Return the (x, y) coordinate for the center point of the cell that contains the specified text.  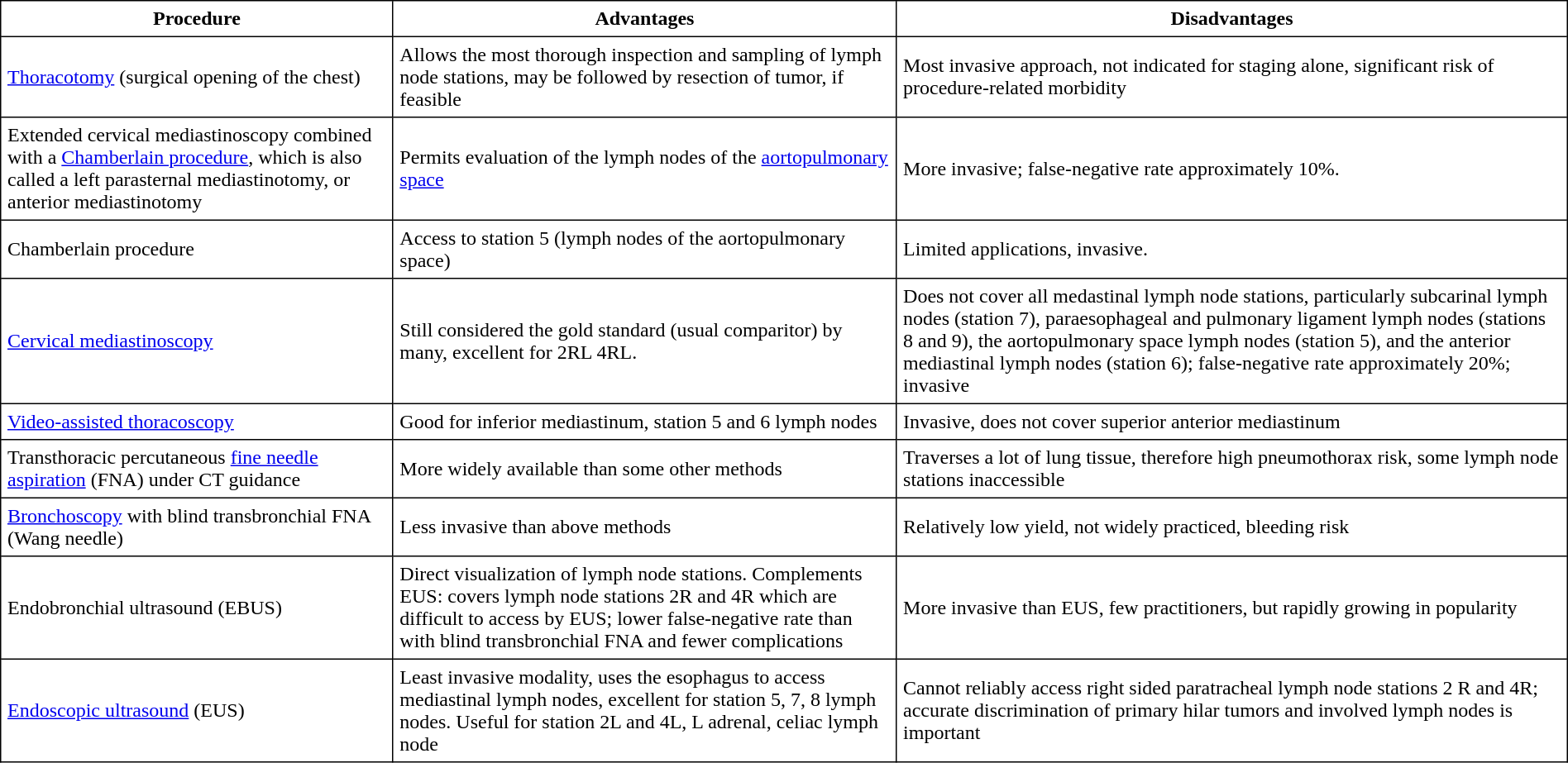
Chamberlain procedure (197, 249)
Access to station 5 (lymph nodes of the aortopulmonary space) (645, 249)
Advantages (645, 19)
Good for inferior mediastinum, station 5 and 6 lymph nodes (645, 422)
Limited applications, invasive. (1232, 249)
More invasive than EUS, few practitioners, but rapidly growing in popularity (1232, 608)
Less invasive than above methods (645, 527)
Transthoracic percutaneous fine needle aspiration (FNA) under CT guidance (197, 469)
Thoracotomy (surgical opening of the chest) (197, 77)
Relatively low yield, not widely practiced, bleeding risk (1232, 527)
Cervical mediastinoscopy (197, 341)
Disadvantages (1232, 19)
More invasive; false-negative rate approximately 10%. (1232, 169)
Still considered the gold standard (usual comparitor) by many, excellent for 2RL 4RL. (645, 341)
Procedure (197, 19)
More widely available than some other methods (645, 469)
Endobronchial ultrasound (EBUS) (197, 608)
Video-assisted thoracoscopy (197, 422)
Endoscopic ultrasound (EUS) (197, 710)
Bronchoscopy with blind transbronchial FNA (Wang needle) (197, 527)
Permits evaluation of the lymph nodes of the aortopulmonary space (645, 169)
Allows the most thorough inspection and sampling of lymph node stations, may be followed by resection of tumor, if feasible (645, 77)
Most invasive approach, not indicated for staging alone, significant risk of procedure-related morbidity (1232, 77)
Traverses a lot of lung tissue, therefore high pneumothorax risk, some lymph node stations inaccessible (1232, 469)
Invasive, does not cover superior anterior mediastinum (1232, 422)
